Pinpoint the cell where the given text exists, returning its (X, Y) midpoint coordinate. 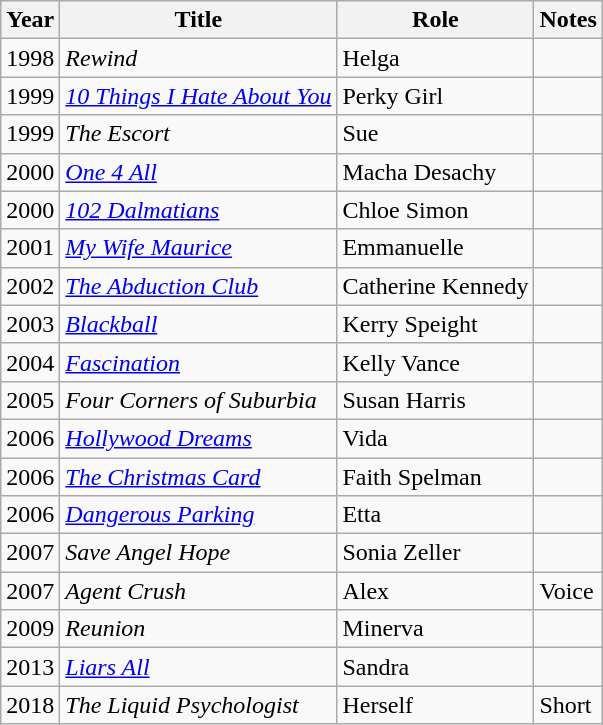
10 Things I Hate About You (198, 96)
Susan Harris (436, 400)
Helga (436, 58)
Catherine Kennedy (436, 286)
Dangerous Parking (198, 515)
One 4 All (198, 172)
Kelly Vance (436, 362)
The Escort (198, 134)
Fascination (198, 362)
Year (30, 20)
Save Angel Hope (198, 553)
Kerry Speight (436, 324)
2004 (30, 362)
Faith Spelman (436, 477)
Sue (436, 134)
Alex (436, 591)
2013 (30, 667)
Sonia Zeller (436, 553)
Short (568, 705)
Notes (568, 20)
Blackball (198, 324)
2002 (30, 286)
Herself (436, 705)
2001 (30, 248)
Title (198, 20)
Etta (436, 515)
The Liquid Psychologist (198, 705)
1998 (30, 58)
Vida (436, 438)
2005 (30, 400)
My Wife Maurice (198, 248)
Voice (568, 591)
102 Dalmatians (198, 210)
Liars All (198, 667)
2018 (30, 705)
Role (436, 20)
Rewind (198, 58)
Minerva (436, 629)
Macha Desachy (436, 172)
Hollywood Dreams (198, 438)
2003 (30, 324)
Emmanuelle (436, 248)
2009 (30, 629)
Four Corners of Suburbia (198, 400)
Sandra (436, 667)
The Abduction Club (198, 286)
Agent Crush (198, 591)
Chloe Simon (436, 210)
Reunion (198, 629)
The Christmas Card (198, 477)
Perky Girl (436, 96)
